Search for the cell housing the specified text and yield its (x, y) center coordinate. 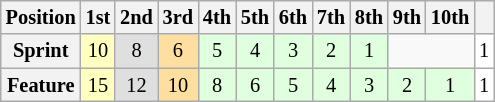
10th (450, 17)
12 (136, 85)
4th (217, 17)
Sprint (41, 51)
1st (98, 17)
Position (41, 17)
5th (255, 17)
Feature (41, 85)
3rd (178, 17)
8th (369, 17)
9th (407, 17)
15 (98, 85)
7th (331, 17)
2nd (136, 17)
6th (293, 17)
